For the text-containing cell, return its midpoint in [X, Y] coordinate format. 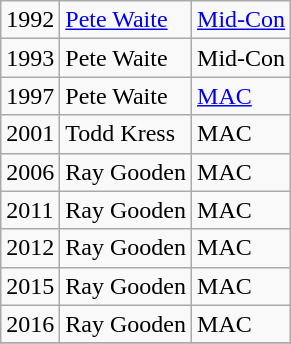
1992 [30, 20]
Todd Kress [126, 134]
1997 [30, 96]
2011 [30, 210]
2015 [30, 286]
2012 [30, 248]
2006 [30, 172]
1993 [30, 58]
2016 [30, 324]
2001 [30, 134]
